Provide the (x, y) coordinate of the cell's center where the given text is located.  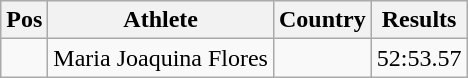
Athlete (161, 20)
52:53.57 (419, 58)
Maria Joaquina Flores (161, 58)
Pos (24, 20)
Country (322, 20)
Results (419, 20)
